Scan for the cell matching the given text and deliver its (X, Y) coordinate at center. 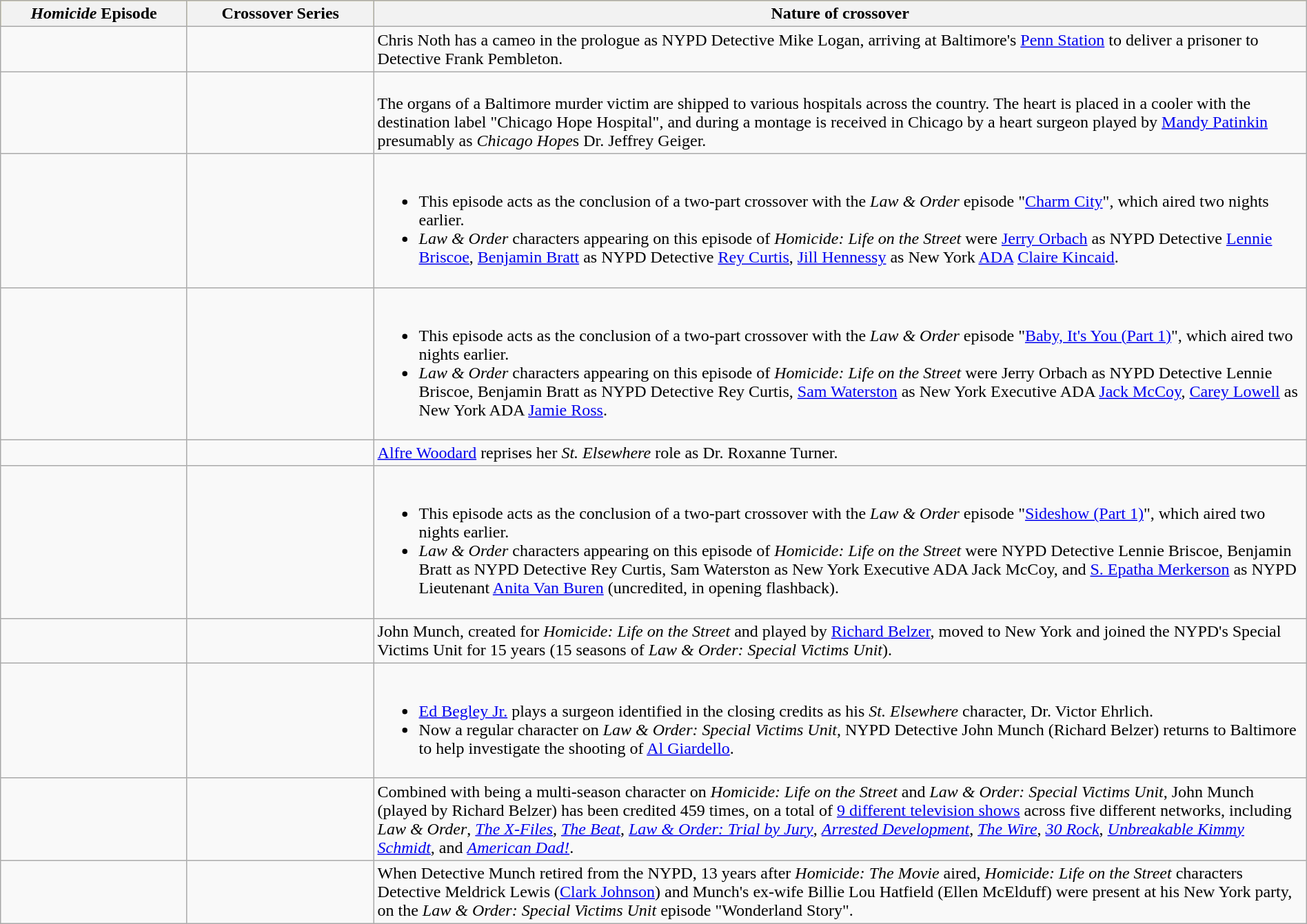
Alfre Woodard reprises her St. Elsewhere role as Dr. Roxanne Turner. (840, 453)
Crossover Series (280, 14)
Homicide Episode (94, 14)
Nature of crossover (840, 14)
